Scan for the cell matching the given text and deliver its (X, Y) coordinate at center. 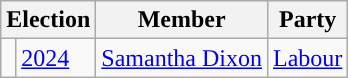
Member (182, 20)
Samantha Dixon (182, 58)
Labour (308, 58)
Party (308, 20)
2024 (56, 58)
Election (48, 20)
